Detect which cell encompasses the target text, then output its (x, y) center coordinate. 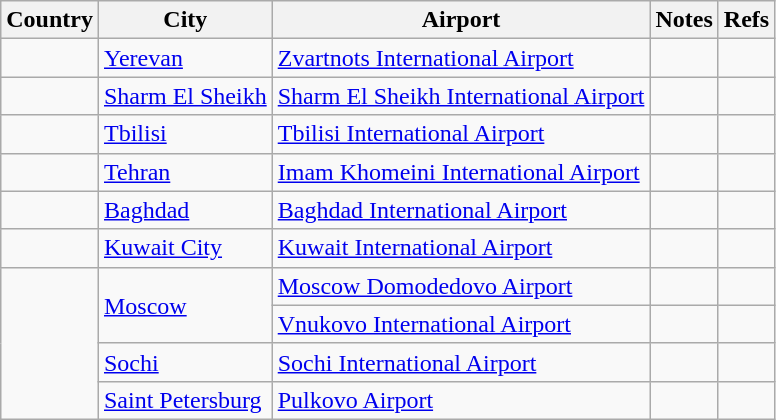
Zvartnots International Airport (461, 58)
Pulkovo Airport (461, 400)
Baghdad International Airport (461, 210)
Kuwait City (185, 248)
Baghdad (185, 210)
Notes (684, 20)
Tehran (185, 172)
Saint Petersburg (185, 400)
Refs (746, 20)
Yerevan (185, 58)
Tbilisi International Airport (461, 134)
Sharm El Sheikh International Airport (461, 96)
Airport (461, 20)
Vnukovo International Airport (461, 324)
City (185, 20)
Tbilisi (185, 134)
Moscow Domodedovo Airport (461, 286)
Imam Khomeini International Airport (461, 172)
Country (50, 20)
Sochi International Airport (461, 362)
Sharm El Sheikh (185, 96)
Moscow (185, 305)
Sochi (185, 362)
Kuwait International Airport (461, 248)
